Capture the cell that displays the provided text and extract its (x, y) central coordinate. 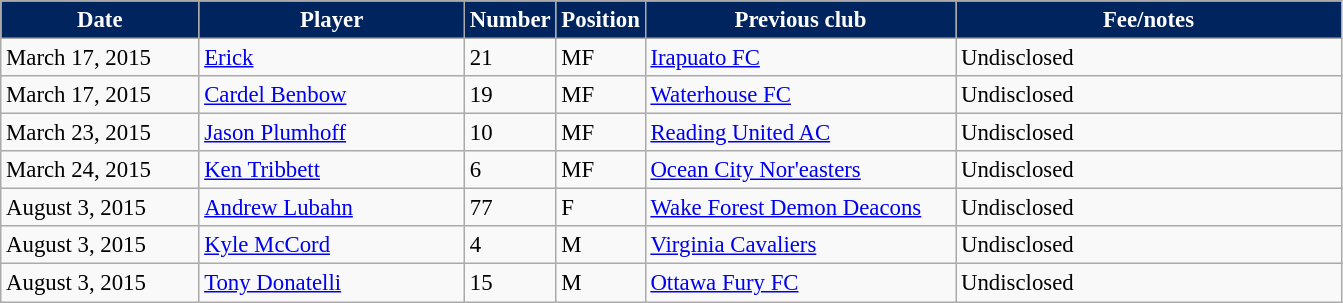
F (600, 208)
Kyle McCord (332, 245)
Previous club (800, 20)
10 (510, 133)
Tony Donatelli (332, 283)
March 24, 2015 (100, 170)
Cardel Benbow (332, 95)
Date (100, 20)
Jason Plumhoff (332, 133)
4 (510, 245)
Reading United AC (800, 133)
Waterhouse FC (800, 95)
Number (510, 20)
Fee/notes (1149, 20)
6 (510, 170)
Wake Forest Demon Deacons (800, 208)
Virginia Cavaliers (800, 245)
Irapuato FC (800, 58)
77 (510, 208)
Ocean City Nor'easters (800, 170)
Erick (332, 58)
Player (332, 20)
Ken Tribbett (332, 170)
March 23, 2015 (100, 133)
19 (510, 95)
15 (510, 283)
Position (600, 20)
21 (510, 58)
Andrew Lubahn (332, 208)
Ottawa Fury FC (800, 283)
